Capture the cell that displays the provided text and extract its (X, Y) central coordinate. 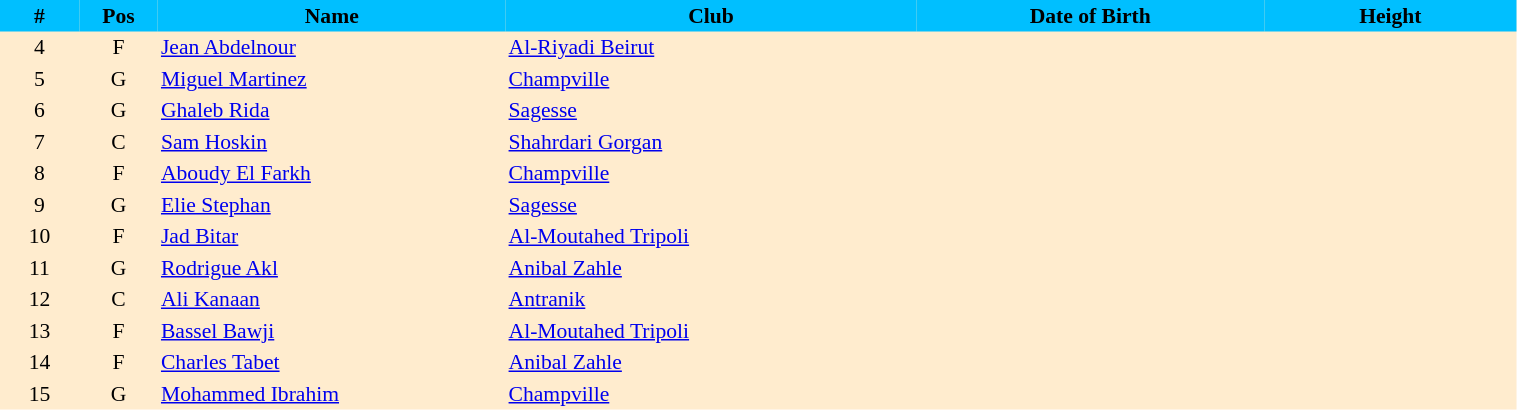
Charles Tabet (332, 362)
Name (332, 16)
Ali Kanaan (332, 300)
Rodrigue Akl (332, 268)
Al-Riyadi Beirut (712, 48)
5 (40, 79)
15 (40, 394)
10 (40, 236)
Ghaleb Rida (332, 110)
13 (40, 331)
Date of Birth (1090, 16)
4 (40, 48)
Height (1390, 16)
14 (40, 362)
Mohammed Ibrahim (332, 394)
8 (40, 174)
Antranik (712, 300)
Aboudy El Farkh (332, 174)
Club (712, 16)
Jean Abdelnour (332, 48)
9 (40, 205)
Sam Hoskin (332, 142)
6 (40, 110)
Miguel Martinez (332, 79)
Pos (118, 16)
Elie Stephan (332, 205)
# (40, 16)
Jad Bitar (332, 236)
Shahrdari Gorgan (712, 142)
11 (40, 268)
Bassel Bawji (332, 331)
7 (40, 142)
12 (40, 300)
